Scan for the cell matching the given text and deliver its (x, y) coordinate at center. 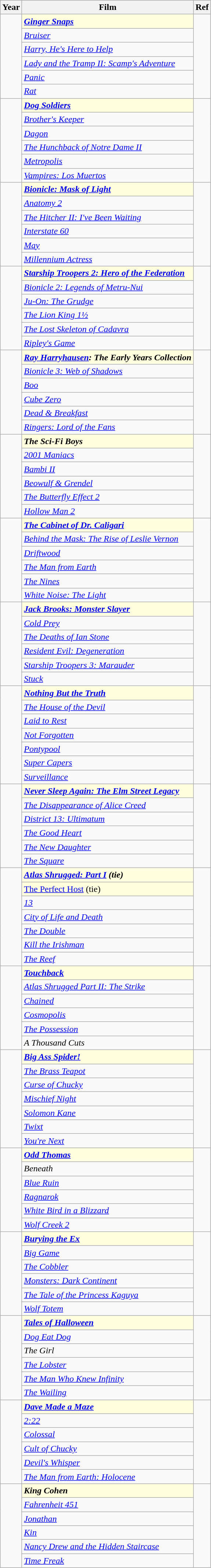
The Girl (108, 1351)
Pontypool (108, 749)
Vampires: Los Muertos (108, 175)
Twixt (108, 1127)
Wolf Totem (108, 1309)
Starship Troopers 3: Marauder (108, 665)
The Man from Earth: Holocene (108, 1476)
Lady and the Tramp II: Scamp's Adventure (108, 63)
Monsters: Dark Continent (108, 1281)
Time Freak (108, 1561)
The Hunchback of Notre Dame II (108, 147)
Anatomy 2 (108, 203)
King Cohen (108, 1490)
The Good Heart (108, 833)
Atlas Shrugged: Part I (tie) (108, 875)
Millennium Actress (108, 259)
Laid to Rest (108, 721)
Blue Ruin (108, 1183)
Burying the Ex (108, 1239)
Never Sleep Again: The Elm Street Legacy (108, 791)
Bruiser (108, 35)
2:22 (108, 1421)
Odd Thomas (108, 1155)
Dagon (108, 133)
You're Next (108, 1141)
District 13: Ultimatum (108, 819)
Nothing But the Truth (108, 693)
The Man Who Knew Infinity (108, 1379)
The Nines (108, 581)
The New Daughter (108, 847)
Ringers: Lord of the Fans (108, 427)
The Cabinet of Dr. Caligari (108, 525)
Ripley's Game (108, 343)
Dog Soldiers (108, 105)
Colossal (108, 1435)
The Brass Teapot (108, 1071)
Dave Made a Maze (108, 1407)
Wolf Creek 2 (108, 1225)
Nancy Drew and the Hidden Staircase (108, 1547)
Panic (108, 77)
White Noise: The Light (108, 595)
The Hitcher II: I've Been Waiting (108, 217)
Boo (108, 385)
The Perfect Host (tie) (108, 889)
Ju-On: The Grudge (108, 301)
Tales of Halloween (108, 1323)
The Lion King 1½ (108, 315)
Hollow Man 2 (108, 511)
Brother's Keeper (108, 119)
The Tale of the Princess Kaguya (108, 1294)
Bionicle 2: Legends of Metru-Nui (108, 287)
Metropolis (108, 161)
The Lobster (108, 1365)
Dead & Breakfast (108, 413)
The Deaths of Ian Stone (108, 637)
The Possession (108, 1029)
The House of the Devil (108, 707)
2001 Maniacs (108, 455)
The Reef (108, 959)
Rat (108, 91)
Cube Zero (108, 399)
Year (11, 7)
Bionicle 3: Web of Shadows (108, 371)
Solomon Kane (108, 1113)
Interstate 60 (108, 231)
Bionicle: Mask of Light (108, 189)
The Wailing (108, 1393)
The Butterfly Effect 2 (108, 497)
Resident Evil: Degeneration (108, 651)
Big Ass Spider! (108, 1057)
Jonathan (108, 1519)
Touchback (108, 973)
The Disappearance of Alice Creed (108, 805)
Devil's Whisper (108, 1462)
Kin (108, 1533)
Stuck (108, 679)
Kill the Irishman (108, 945)
Dog Eat Dog (108, 1337)
Behind the Mask: The Rise of Leslie Vernon (108, 539)
Ray Harryhausen: The Early Years Collection (108, 357)
Harry, He's Here to Help (108, 49)
The Cobbler (108, 1267)
Beowulf & Grendel (108, 483)
Cosmopolis (108, 1015)
Jack Brooks: Monster Slayer (108, 609)
White Bird in a Blizzard (108, 1211)
Cold Prey (108, 623)
Film (108, 7)
Atlas Shrugged Part II: The Strike (108, 987)
Surveillance (108, 777)
The Double (108, 931)
Bambi II (108, 469)
Beneath (108, 1169)
Fahrenheit 451 (108, 1504)
13 (108, 903)
Ref (202, 7)
Cult of Chucky (108, 1449)
The Square (108, 861)
Big Game (108, 1253)
Ginger Snaps (108, 21)
Not Forgotten (108, 735)
City of Life and Death (108, 917)
May (108, 245)
A Thousand Cuts (108, 1043)
The Man from Earth (108, 567)
Starship Troopers 2: Hero of the Federation (108, 273)
Chained (108, 1001)
Super Capers (108, 763)
The Sci-Fi Boys (108, 441)
The Lost Skeleton of Cadavra (108, 329)
Ragnarok (108, 1197)
Mischief Night (108, 1099)
Curse of Chucky (108, 1085)
Driftwood (108, 553)
